For the text-containing cell, return its midpoint in [x, y] coordinate format. 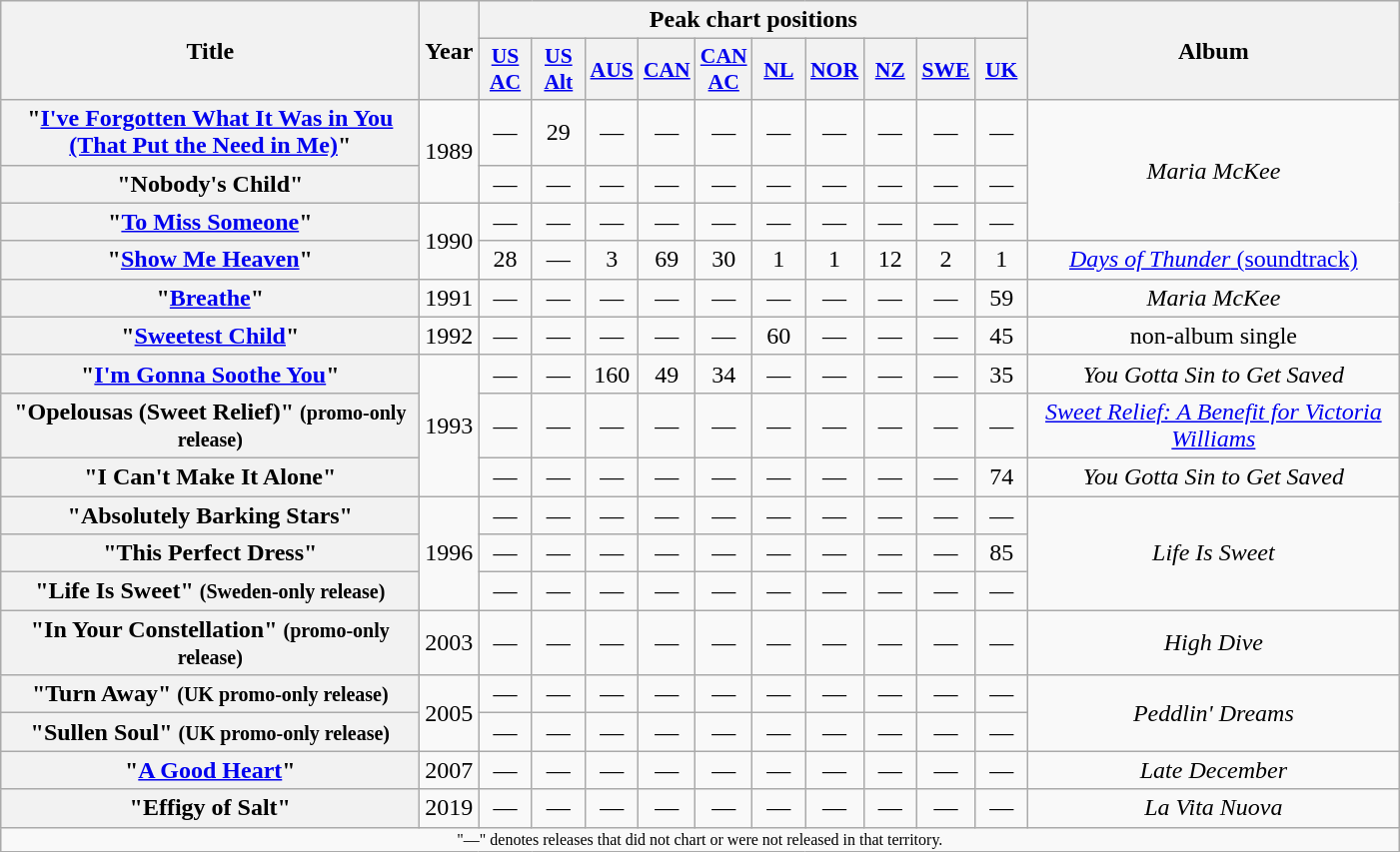
2005 [450, 713]
3 [612, 260]
12 [889, 260]
1990 [450, 241]
59 [1001, 298]
60 [779, 336]
High Dive [1213, 643]
85 [1001, 553]
"A Good Heart" [210, 770]
NL [779, 70]
non-album single [1213, 336]
Sweet Relief: A Benefit for Victoria Williams [1213, 426]
"Life Is Sweet" (Sweden-only release) [210, 591]
69 [668, 260]
45 [1001, 336]
28 [506, 260]
"In Your Constellation" (promo-only release) [210, 643]
Year [450, 50]
1989 [450, 152]
"Opelousas (Sweet Relief)" (promo-only release) [210, 426]
US Alt [558, 70]
CAN [668, 70]
1991 [450, 298]
NZ [889, 70]
1992 [450, 336]
"Effigy of Salt" [210, 808]
2003 [450, 643]
1996 [450, 552]
Life Is Sweet [1213, 552]
Days of Thunder (soundtrack) [1213, 260]
AUS [612, 70]
Late December [1213, 770]
La Vita Nuova [1213, 808]
Peddlin' Dreams [1213, 713]
"Absolutely Barking Stars" [210, 514]
"Show Me Heaven" [210, 260]
160 [612, 374]
UK [1001, 70]
US AC [506, 70]
29 [558, 132]
35 [1001, 374]
30 [723, 260]
SWE [945, 70]
2 [945, 260]
"This Perfect Dress" [210, 553]
34 [723, 374]
49 [668, 374]
"I Can't Make It Alone" [210, 476]
NOR [834, 70]
Album [1213, 50]
"I've Forgotten What It Was in You (That Put the Need in Me)" [210, 132]
2019 [450, 808]
"Sweetest Child" [210, 336]
"Turn Away" (UK promo-only release) [210, 694]
CAN AC [723, 70]
"Sullen Soul" (UK promo-only release) [210, 732]
"—" denotes releases that did not chart or were not released in that territory. [700, 839]
74 [1001, 476]
"Nobody's Child" [210, 184]
"I'm Gonna Soothe You" [210, 374]
"Breathe" [210, 298]
Title [210, 50]
Peak chart positions [753, 20]
1993 [450, 426]
2007 [450, 770]
"To Miss Someone" [210, 222]
